Find where the given text appears and provide that cell's center as [X, Y] coordinate. 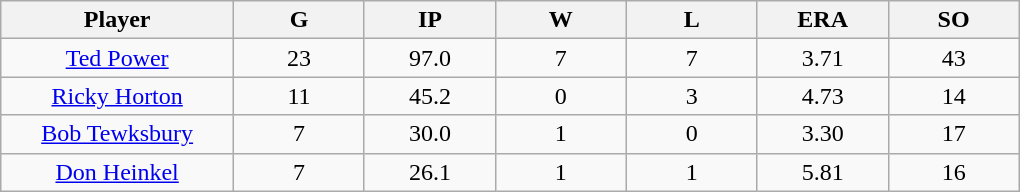
Don Heinkel [118, 172]
3.30 [822, 134]
17 [954, 134]
Ricky Horton [118, 96]
23 [300, 58]
43 [954, 58]
97.0 [430, 58]
45.2 [430, 96]
SO [954, 20]
3 [692, 96]
14 [954, 96]
W [560, 20]
Bob Tewksbury [118, 134]
Player [118, 20]
26.1 [430, 172]
16 [954, 172]
IP [430, 20]
L [692, 20]
4.73 [822, 96]
5.81 [822, 172]
3.71 [822, 58]
11 [300, 96]
Ted Power [118, 58]
30.0 [430, 134]
G [300, 20]
ERA [822, 20]
